Identify which cell holds the provided text, then report its [X, Y] central coordinate. 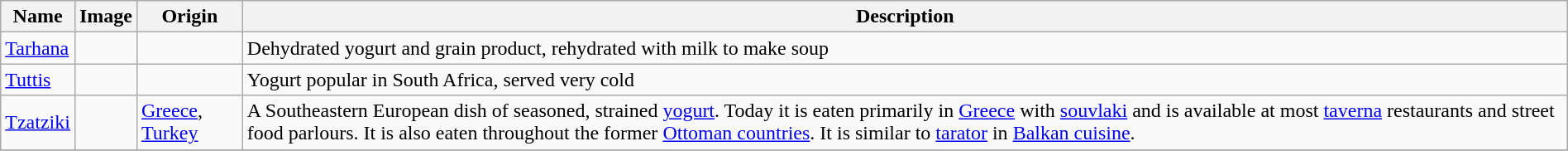
Dehydrated yogurt and grain product, rehydrated with milk to make soup [905, 48]
Yogurt popular in South Africa, served very cold [905, 80]
Image [106, 17]
Tzatziki [38, 123]
Tarhana [38, 48]
Tuttis [38, 80]
Greece, Turkey [189, 123]
Origin [189, 17]
Description [905, 17]
Name [38, 17]
